Locate the cell with the specified text and output its [X, Y] center coordinate. 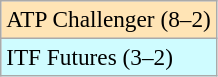
ATP Challenger (8–2) [108, 19]
ITF Futures (3–2) [108, 57]
